Detect which cell encompasses the target text, then output its [x, y] center coordinate. 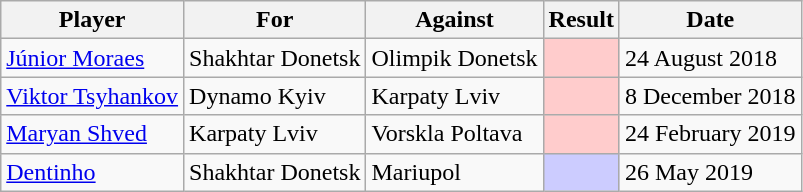
For [275, 20]
Date [710, 20]
Mariupol [454, 172]
24 February 2019 [710, 134]
Dynamo Kyiv [275, 96]
Dentinho [92, 172]
Against [454, 20]
Player [92, 20]
Vorskla Poltava [454, 134]
Viktor Tsyhankov [92, 96]
24 August 2018 [710, 58]
Olimpik Donetsk [454, 58]
26 May 2019 [710, 172]
8 December 2018 [710, 96]
Maryan Shved [92, 134]
Result [581, 20]
Júnior Moraes [92, 58]
